Detect which cell encompasses the target text, then output its (X, Y) center coordinate. 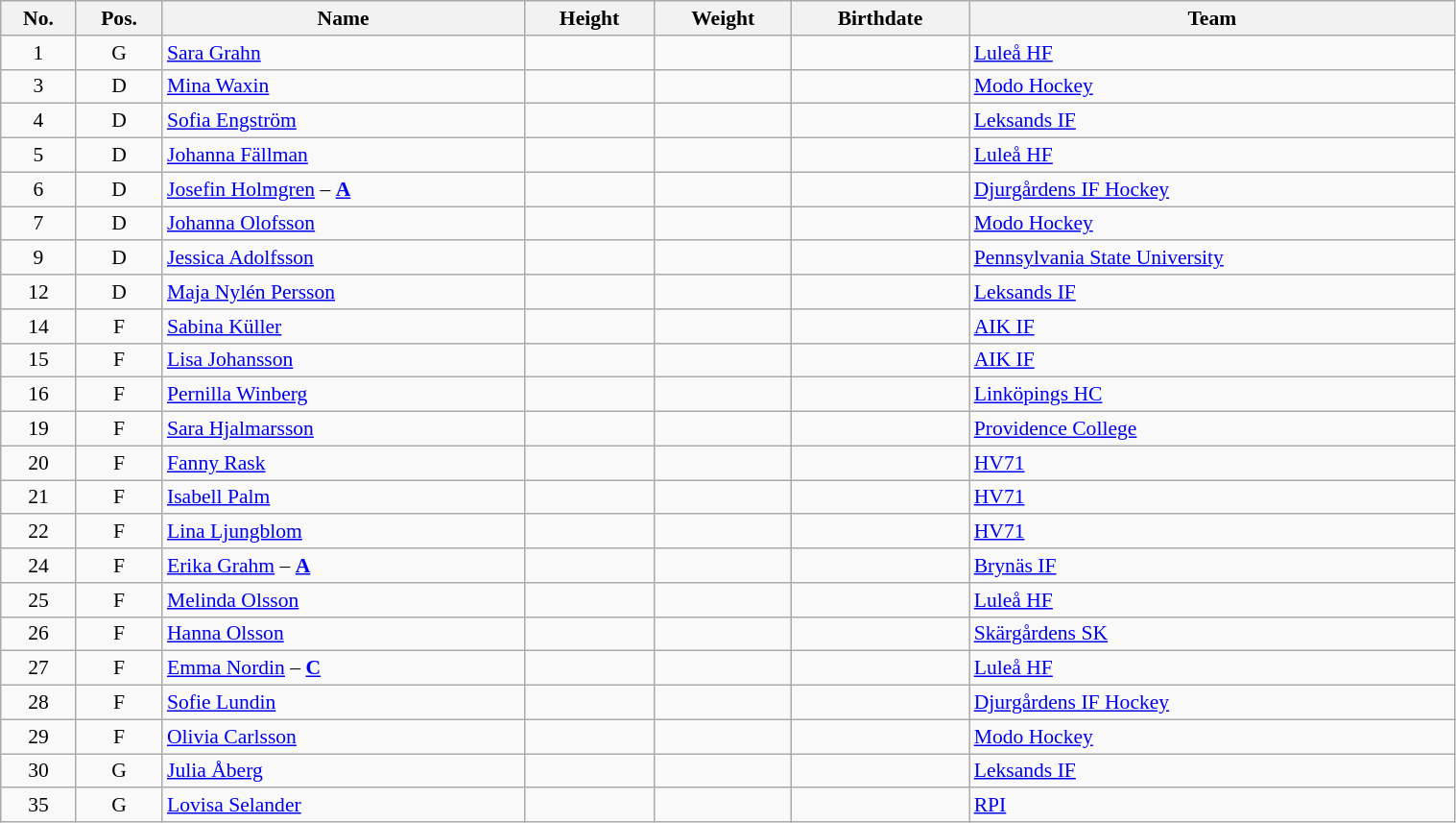
Fanny Rask (344, 463)
7 (38, 224)
3 (38, 86)
Maja Nylén Persson (344, 292)
Johanna Fällman (344, 156)
16 (38, 395)
RPI (1212, 806)
12 (38, 292)
Weight (724, 18)
Birthdate (879, 18)
No. (38, 18)
22 (38, 532)
26 (38, 634)
27 (38, 668)
Lovisa Selander (344, 806)
Johanna Olofsson (344, 224)
Josefin Holmgren – A (344, 189)
Isabell Palm (344, 497)
Pernilla Winberg (344, 395)
35 (38, 806)
Olivia Carlsson (344, 737)
Lina Ljungblom (344, 532)
29 (38, 737)
Providence College (1212, 429)
19 (38, 429)
25 (38, 600)
30 (38, 771)
28 (38, 703)
Pos. (119, 18)
Linköpings HC (1212, 395)
Team (1212, 18)
1 (38, 53)
Sabina Küller (344, 327)
Erika Grahm – A (344, 566)
Hanna Olsson (344, 634)
21 (38, 497)
Jessica Adolfsson (344, 258)
Emma Nordin – C (344, 668)
6 (38, 189)
Lisa Johansson (344, 360)
Melinda Olsson (344, 600)
9 (38, 258)
Sara Hjalmarsson (344, 429)
4 (38, 121)
Skärgårdens SK (1212, 634)
24 (38, 566)
5 (38, 156)
20 (38, 463)
Mina Waxin (344, 86)
15 (38, 360)
14 (38, 327)
Sofia Engström (344, 121)
Sofie Lundin (344, 703)
Sara Grahn (344, 53)
Brynäs IF (1212, 566)
Height (589, 18)
Pennsylvania State University (1212, 258)
Name (344, 18)
Julia Åberg (344, 771)
